Provide the [x, y] coordinate of the cell's center where the given text is located.  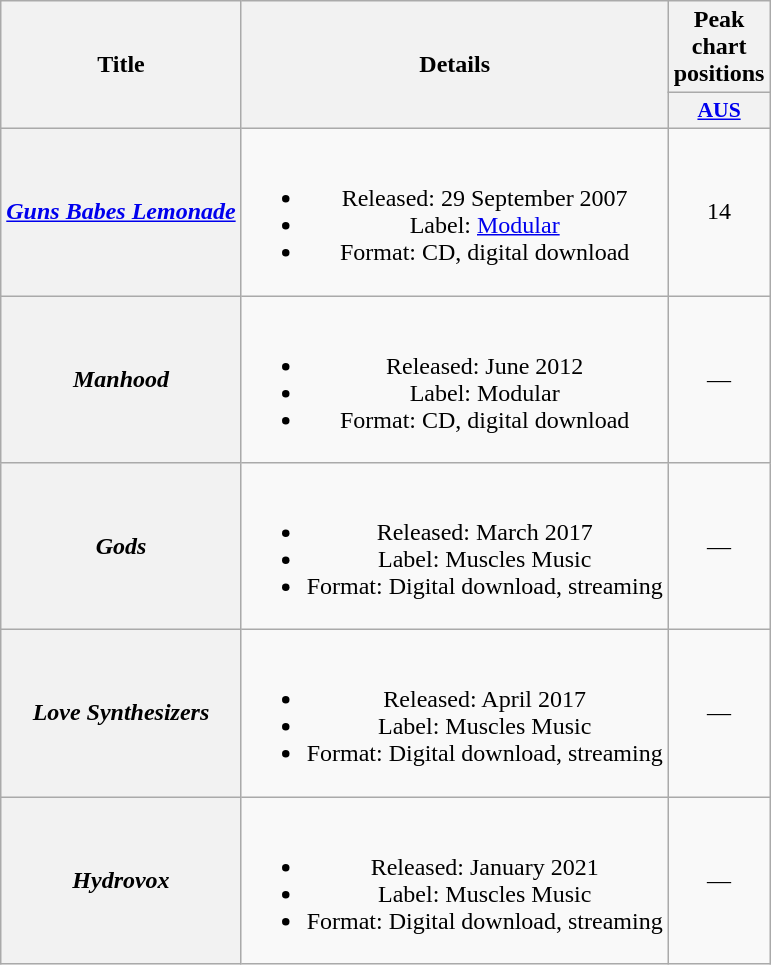
Released: June 2012Label: ModularFormat: CD, digital download [454, 380]
Hydrovox [121, 880]
Manhood [121, 380]
Details [454, 65]
Released: 29 September 2007Label: ModularFormat: CD, digital download [454, 212]
Title [121, 65]
Released: January 2021Label: Muscles MusicFormat: Digital download, streaming [454, 880]
Released: March 2017Label: Muscles MusicFormat: Digital download, streaming [454, 546]
Guns Babes Lemonade [121, 212]
Gods [121, 546]
AUS [719, 111]
Released: April 2017Label: Muscles MusicFormat: Digital download, streaming [454, 714]
Love Synthesizers [121, 714]
14 [719, 212]
Peak chart positions [719, 47]
